Output the [x, y] coordinate of the center of the cell containing the given text.  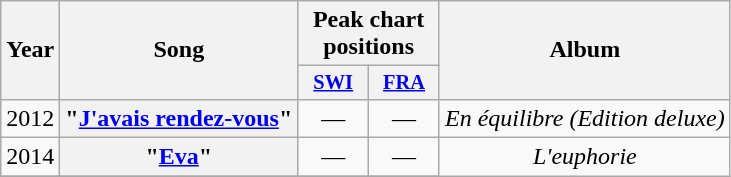
FRA [404, 83]
"Eva" [179, 157]
Album [584, 50]
Year [30, 50]
2014 [30, 157]
2012 [30, 118]
"J'avais rendez-vous" [179, 118]
En équilibre (Edition deluxe) [584, 118]
SWI [334, 83]
Song [179, 50]
Peak chart positions [369, 34]
L'euphorie [584, 157]
